Identify which cell holds the provided text, then report its (X, Y) central coordinate. 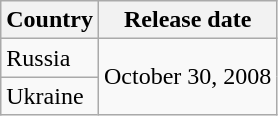
Russia (50, 58)
Ukraine (50, 96)
Release date (187, 20)
Country (50, 20)
October 30, 2008 (187, 77)
